Provide the (x, y) coordinate of the cell's center where the given text is located.  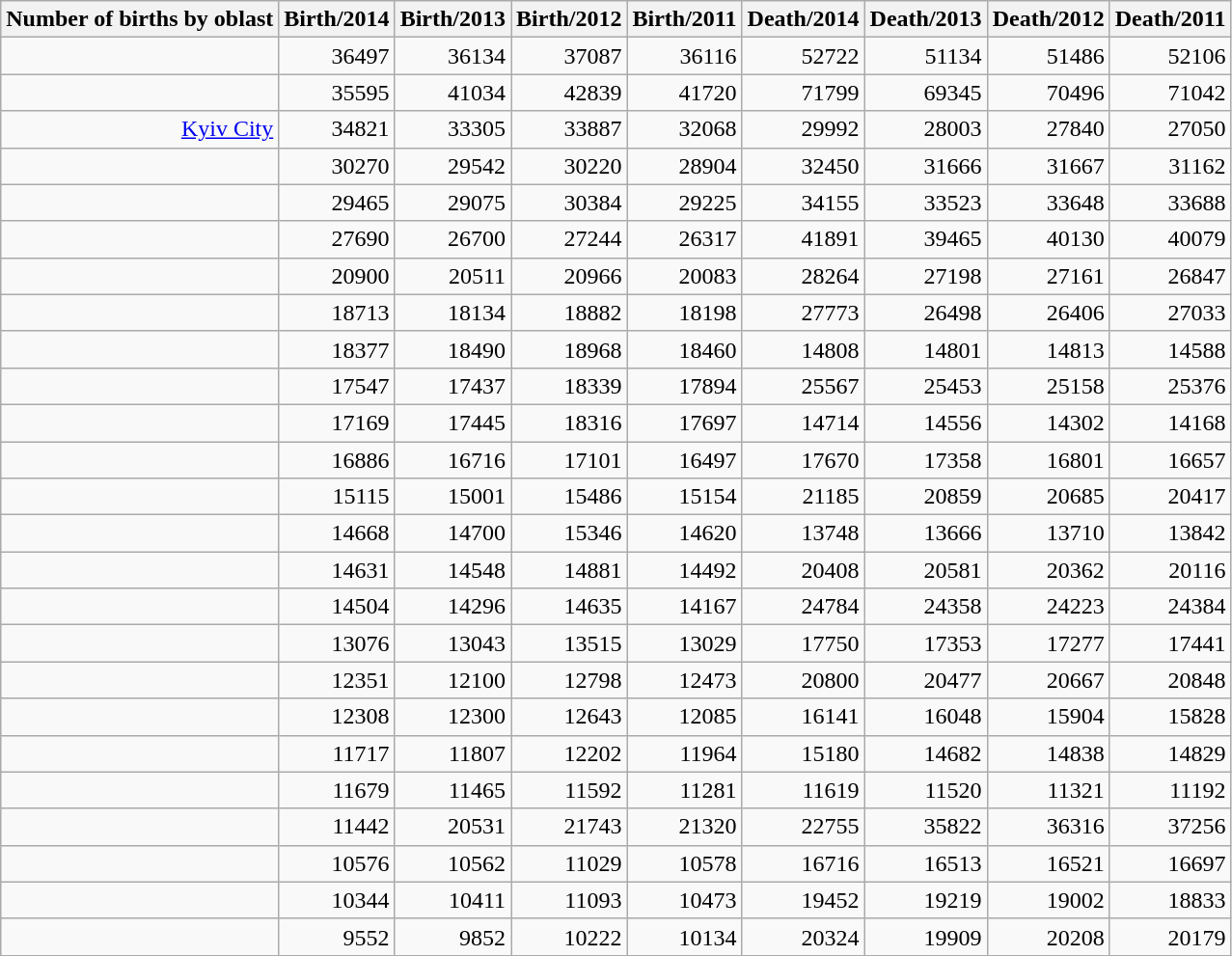
11520 (926, 790)
71042 (1170, 93)
14631 (337, 570)
26406 (1048, 313)
30384 (569, 203)
14813 (1048, 349)
20083 (685, 276)
14808 (803, 349)
20966 (569, 276)
11281 (685, 790)
16801 (1048, 460)
12100 (452, 680)
41891 (803, 239)
69345 (926, 93)
17358 (926, 460)
26317 (685, 239)
26847 (1170, 276)
15904 (1048, 717)
70496 (1048, 93)
14504 (337, 607)
14620 (685, 533)
Birth/2011 (685, 19)
18713 (337, 313)
31162 (1170, 166)
13710 (1048, 533)
22755 (803, 827)
20408 (803, 570)
10134 (685, 937)
18460 (685, 349)
14682 (926, 753)
17441 (1170, 643)
20848 (1170, 680)
13842 (1170, 533)
51486 (1048, 56)
26700 (452, 239)
18339 (569, 386)
25376 (1170, 386)
36134 (452, 56)
37256 (1170, 827)
11619 (803, 790)
11592 (569, 790)
18316 (569, 423)
40130 (1048, 239)
Birth/2012 (569, 19)
26498 (926, 313)
20477 (926, 680)
14302 (1048, 423)
10578 (685, 863)
18490 (452, 349)
10411 (452, 900)
36116 (685, 56)
34821 (337, 129)
11029 (569, 863)
32450 (803, 166)
11442 (337, 827)
16141 (803, 717)
31667 (1048, 166)
19452 (803, 900)
Death/2011 (1170, 19)
33648 (1048, 203)
25158 (1048, 386)
32068 (685, 129)
34155 (803, 203)
35822 (926, 827)
13076 (337, 643)
17169 (337, 423)
12085 (685, 717)
25567 (803, 386)
33523 (926, 203)
14829 (1170, 753)
27161 (1048, 276)
36316 (1048, 827)
41720 (685, 93)
12473 (685, 680)
29465 (337, 203)
13043 (452, 643)
14838 (1048, 753)
29075 (452, 203)
24384 (1170, 607)
15486 (569, 497)
11093 (569, 900)
19909 (926, 937)
20362 (1048, 570)
39465 (926, 239)
12202 (569, 753)
42839 (569, 93)
17894 (685, 386)
16521 (1048, 863)
17445 (452, 423)
20208 (1048, 937)
28264 (803, 276)
17437 (452, 386)
12351 (337, 680)
14635 (569, 607)
27773 (803, 313)
11717 (337, 753)
15180 (803, 753)
13666 (926, 533)
Kyiv City (140, 129)
18198 (685, 313)
29992 (803, 129)
17547 (337, 386)
12300 (452, 717)
12798 (569, 680)
20179 (1170, 937)
14548 (452, 570)
11465 (452, 790)
25453 (926, 386)
27198 (926, 276)
16697 (1170, 863)
18968 (569, 349)
14714 (803, 423)
11679 (337, 790)
33887 (569, 129)
15115 (337, 497)
37087 (569, 56)
11192 (1170, 790)
33305 (452, 129)
20685 (1048, 497)
20800 (803, 680)
Death/2014 (803, 19)
20900 (337, 276)
24358 (926, 607)
51134 (926, 56)
17101 (569, 460)
Birth/2013 (452, 19)
28003 (926, 129)
16048 (926, 717)
9852 (452, 937)
10562 (452, 863)
14168 (1170, 423)
17750 (803, 643)
29225 (685, 203)
17670 (803, 460)
20667 (1048, 680)
30270 (337, 166)
20116 (1170, 570)
Death/2012 (1048, 19)
27050 (1170, 129)
29542 (452, 166)
17277 (1048, 643)
Birth/2014 (337, 19)
13029 (685, 643)
11964 (685, 753)
20417 (1170, 497)
18377 (337, 349)
27244 (569, 239)
52722 (803, 56)
71799 (803, 93)
18882 (569, 313)
19002 (1048, 900)
40079 (1170, 239)
27033 (1170, 313)
10344 (337, 900)
10222 (569, 937)
14492 (685, 570)
20531 (452, 827)
14167 (685, 607)
10576 (337, 863)
17697 (685, 423)
24223 (1048, 607)
17353 (926, 643)
14588 (1170, 349)
24784 (803, 607)
30220 (569, 166)
15346 (569, 533)
11321 (1048, 790)
14296 (452, 607)
21185 (803, 497)
16886 (337, 460)
Number of births by oblast (140, 19)
35595 (337, 93)
21743 (569, 827)
16513 (926, 863)
15154 (685, 497)
31666 (926, 166)
20859 (926, 497)
20511 (452, 276)
10473 (685, 900)
33688 (1170, 203)
18833 (1170, 900)
14700 (452, 533)
11807 (452, 753)
14556 (926, 423)
52106 (1170, 56)
9552 (337, 937)
16497 (685, 460)
14801 (926, 349)
15001 (452, 497)
27840 (1048, 129)
12643 (569, 717)
15828 (1170, 717)
18134 (452, 313)
36497 (337, 56)
20324 (803, 937)
21320 (685, 827)
41034 (452, 93)
12308 (337, 717)
20581 (926, 570)
19219 (926, 900)
16657 (1170, 460)
27690 (337, 239)
14881 (569, 570)
14668 (337, 533)
Death/2013 (926, 19)
13748 (803, 533)
28904 (685, 166)
13515 (569, 643)
